Pinpoint the cell where the given text exists, returning its (X, Y) midpoint coordinate. 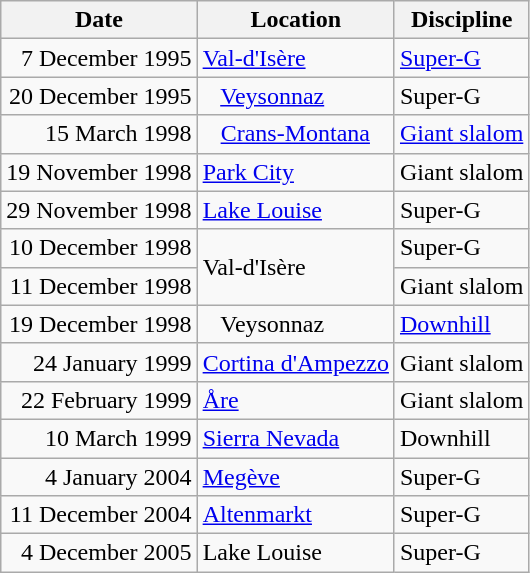
Sierra Nevada (296, 438)
11 December 2004 (99, 515)
10 March 1999 (99, 438)
19 December 1998 (99, 324)
4 January 2004 (99, 477)
10 December 1998 (99, 248)
Discipline (461, 20)
4 December 2005 (99, 553)
11 December 1998 (99, 286)
19 November 1998 (99, 172)
Park City (296, 172)
Åre (296, 400)
24 January 1999 (99, 362)
29 November 1998 (99, 210)
22 February 1999 (99, 400)
15 March 1998 (99, 134)
Location (296, 20)
Altenmarkt (296, 515)
7 December 1995 (99, 58)
Megève (296, 477)
Crans-Montana (296, 134)
20 December 1995 (99, 96)
Cortina d'Ampezzo (296, 362)
Date (99, 20)
